Return the [x, y] coordinate for the center point of the cell that contains the specified text.  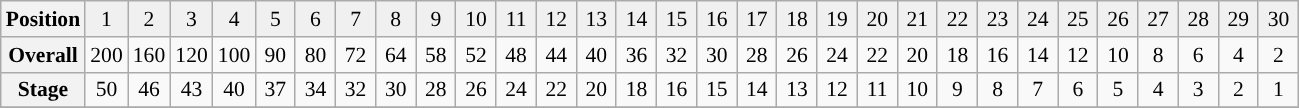
58 [436, 55]
50 [106, 90]
48 [516, 55]
Overall [43, 55]
29 [1238, 19]
25 [1078, 19]
44 [556, 55]
21 [917, 19]
90 [275, 55]
Stage [43, 90]
72 [356, 55]
27 [1158, 19]
34 [315, 90]
100 [234, 55]
160 [150, 55]
52 [476, 55]
43 [192, 90]
Position [43, 19]
64 [396, 55]
36 [636, 55]
46 [150, 90]
23 [998, 19]
17 [757, 19]
80 [315, 55]
200 [106, 55]
37 [275, 90]
120 [192, 55]
19 [837, 19]
